Extract the [x, y] coordinate from the center of the cell holding the provided text.  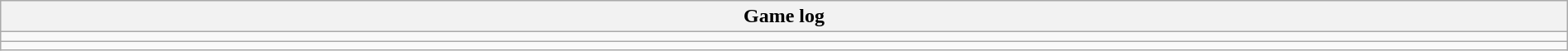
Game log [784, 16]
